Output the (x, y) coordinate of the center of the cell containing the given text.  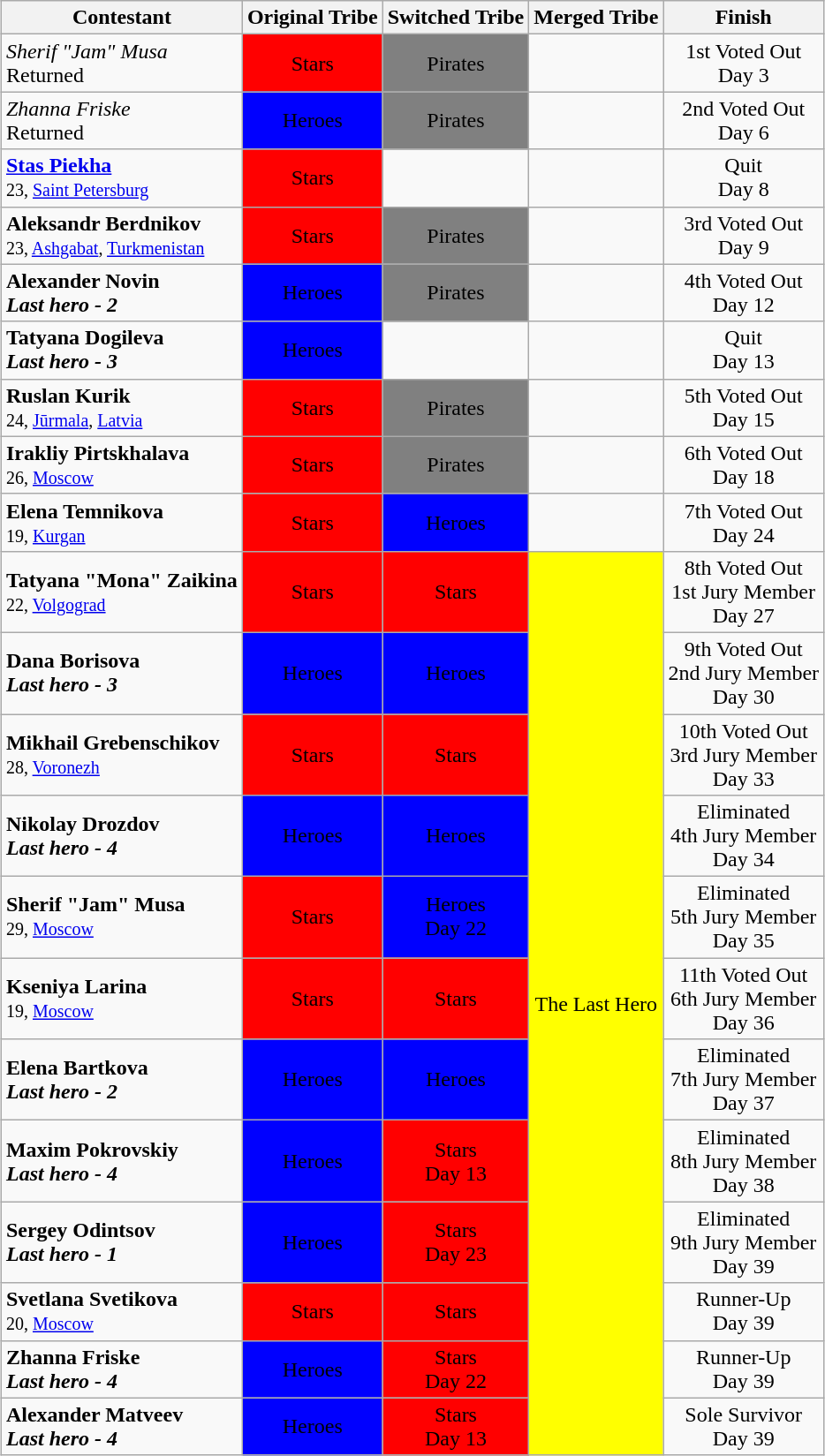
HeroesDay 22 (456, 917)
Tatyana "Mona" Zaikina22, Volgograd (122, 592)
Eliminated4th Jury MemberDay 34 (744, 836)
7th Voted OutDay 24 (744, 523)
Contestant (122, 18)
QuitDay 8 (744, 178)
1st Voted OutDay 3 (744, 64)
Irakliy Pirtskhalava26, Moscow (122, 464)
3rd Voted OutDay 9 (744, 235)
4th Voted OutDay 12 (744, 293)
Eliminated5th Jury MemberDay 35 (744, 917)
11th Voted Out6th Jury MemberDay 36 (744, 999)
Sergey OdintsovLast hero - 1 (122, 1242)
Mikhail Grebenschikov28, Voronezh (122, 754)
Tatyana DogilevaLast hero - 3 (122, 350)
5th Voted OutDay 15 (744, 408)
Maxim PokrovskiyLast hero - 4 (122, 1161)
6th Voted OutDay 18 (744, 464)
Dana BorisovaLast hero - 3 (122, 673)
Alexander NovinLast hero - 2 (122, 293)
Stas Piekha23, Saint Petersburg (122, 178)
The Last Hero (596, 1003)
Nikolay DrozdovLast hero - 4 (122, 836)
Elena Temnikova19, Kurgan (122, 523)
Finish (744, 18)
Sole SurvivorDay 39 (744, 1427)
QuitDay 13 (744, 350)
Sherif "Jam" MusaReturned (122, 64)
Sherif "Jam" Musa29, Moscow (122, 917)
Elena BartkovaLast hero - 2 (122, 1080)
Kseniya Larina19, Moscow (122, 999)
Zhanna FriskeReturned (122, 120)
Aleksandr Berdnikov23, Ashgabat, Turkmenistan (122, 235)
Original Tribe (313, 18)
Svetlana Svetikova20, Moscow (122, 1312)
Switched Tribe (456, 18)
Ruslan Kurik24, Jūrmala, Latvia (122, 408)
Zhanna FriskeLast hero - 4 (122, 1369)
StarsDay 23 (456, 1242)
Eliminated9th Jury MemberDay 39 (744, 1242)
10th Voted Out3rd Jury MemberDay 33 (744, 754)
Eliminated7th Jury MemberDay 37 (744, 1080)
Eliminated8th Jury MemberDay 38 (744, 1161)
9th Voted Out2nd Jury MemberDay 30 (744, 673)
2nd Voted OutDay 6 (744, 120)
8th Voted Out1st Jury MemberDay 27 (744, 592)
StarsDay 22 (456, 1369)
Merged Tribe (596, 18)
Alexander MatveevLast hero - 4 (122, 1427)
